Capture the cell that displays the provided text and extract its [x, y] central coordinate. 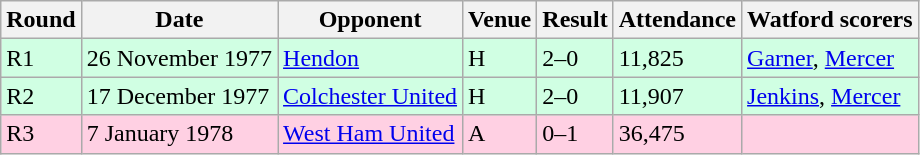
West Ham United [370, 134]
Attendance [677, 20]
17 December 1977 [179, 96]
A [500, 134]
Hendon [370, 58]
Jenkins, Mercer [830, 96]
11,907 [677, 96]
11,825 [677, 58]
0–1 [575, 134]
Watford scorers [830, 20]
7 January 1978 [179, 134]
Opponent [370, 20]
Venue [500, 20]
Date [179, 20]
R1 [41, 58]
Colchester United [370, 96]
36,475 [677, 134]
Result [575, 20]
26 November 1977 [179, 58]
Garner, Mercer [830, 58]
R2 [41, 96]
Round [41, 20]
R3 [41, 134]
